Return (X, Y) of the center of cell containing provided text 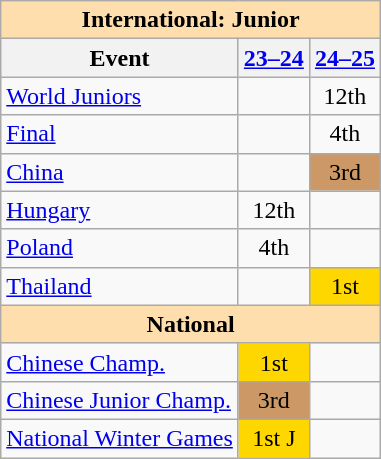
Event (120, 58)
Chinese Junior Champ. (120, 400)
National Winter Games (120, 438)
China (120, 172)
23–24 (274, 58)
Chinese Champ. (120, 362)
Hungary (120, 210)
Poland (120, 248)
World Juniors (120, 96)
National (191, 324)
Thailand (120, 286)
1st J (274, 438)
24–25 (344, 58)
Final (120, 134)
International: Junior (191, 20)
